Return the [x, y] coordinate for the center point of the cell that contains the specified text.  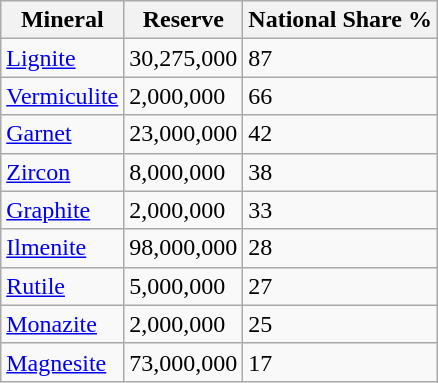
25 [340, 324]
5,000,000 [184, 286]
98,000,000 [184, 248]
Monazite [62, 324]
Lignite [62, 58]
23,000,000 [184, 134]
33 [340, 210]
Mineral [62, 20]
Garnet [62, 134]
38 [340, 172]
Rutile [62, 286]
73,000,000 [184, 362]
National Share % [340, 20]
Zircon [62, 172]
Magnesite [62, 362]
87 [340, 58]
66 [340, 96]
17 [340, 362]
Reserve [184, 20]
8,000,000 [184, 172]
Graphite [62, 210]
42 [340, 134]
27 [340, 286]
30,275,000 [184, 58]
28 [340, 248]
Ilmenite [62, 248]
Vermiculite [62, 96]
